Return (X, Y) of the center of cell containing provided text 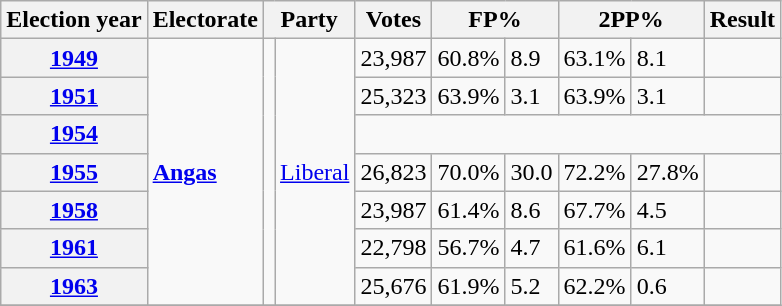
Votes (394, 20)
1963 (74, 286)
26,823 (394, 172)
27.8% (668, 172)
61.9% (468, 286)
22,798 (394, 248)
2PP% (631, 20)
1955 (74, 172)
5.2 (532, 286)
Result (742, 20)
8.1 (668, 58)
60.8% (468, 58)
8.6 (532, 210)
70.0% (468, 172)
Angas (205, 172)
25,676 (394, 286)
4.5 (668, 210)
1951 (74, 96)
Party (308, 20)
56.7% (468, 248)
63.1% (594, 58)
1949 (74, 58)
4.7 (532, 248)
25,323 (394, 96)
Liberal (315, 172)
61.4% (468, 210)
6.1 (668, 248)
72.2% (594, 172)
1954 (74, 134)
67.7% (594, 210)
61.6% (594, 248)
30.0 (532, 172)
62.2% (594, 286)
8.9 (532, 58)
1961 (74, 248)
Election year (74, 20)
0.6 (668, 286)
FP% (495, 20)
Electorate (205, 20)
1958 (74, 210)
